Capture the cell that displays the provided text and extract its [X, Y] central coordinate. 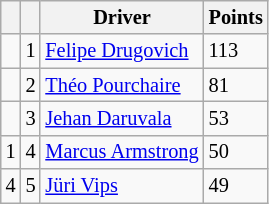
Felipe Drugovich [122, 51]
81 [236, 85]
Driver [122, 17]
49 [236, 186]
Points [236, 17]
Marcus Armstrong [122, 152]
113 [236, 51]
53 [236, 118]
5 [31, 186]
Théo Pourchaire [122, 85]
2 [31, 85]
50 [236, 152]
Jüri Vips [122, 186]
Jehan Daruvala [122, 118]
3 [31, 118]
